Identify which cell holds the provided text, then report its (x, y) central coordinate. 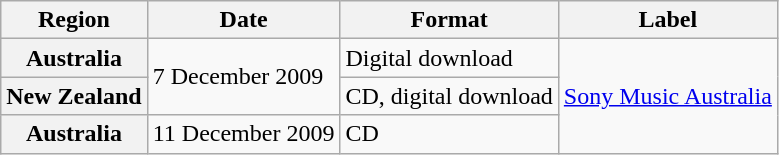
Label (668, 20)
New Zealand (74, 96)
11 December 2009 (244, 134)
Format (449, 20)
7 December 2009 (244, 77)
Region (74, 20)
Digital download (449, 58)
CD, digital download (449, 96)
Date (244, 20)
Sony Music Australia (668, 96)
CD (449, 134)
